Find where the given text appears and provide that cell's center as (X, Y) coordinate. 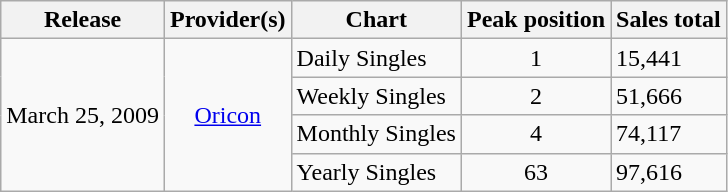
Weekly Singles (376, 96)
4 (536, 134)
Monthly Singles (376, 134)
1 (536, 58)
Sales total (669, 20)
Oricon (228, 115)
Release (83, 20)
97,616 (669, 172)
March 25, 2009 (83, 115)
2 (536, 96)
Daily Singles (376, 58)
Peak position (536, 20)
15,441 (669, 58)
Yearly Singles (376, 172)
Provider(s) (228, 20)
Chart (376, 20)
51,666 (669, 96)
63 (536, 172)
74,117 (669, 134)
